Output the [X, Y] coordinate of the center of the cell containing the given text.  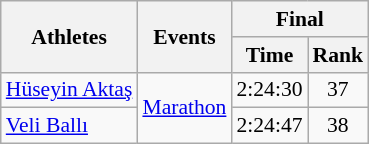
Veli Ballı [70, 126]
Time [269, 55]
37 [338, 90]
Athletes [70, 36]
Marathon [184, 108]
Hüseyin Aktaş [70, 90]
2:24:47 [269, 126]
2:24:30 [269, 90]
Events [184, 36]
Final [300, 19]
Rank [338, 55]
38 [338, 126]
